Locate the cell with the specified text and output its [X, Y] center coordinate. 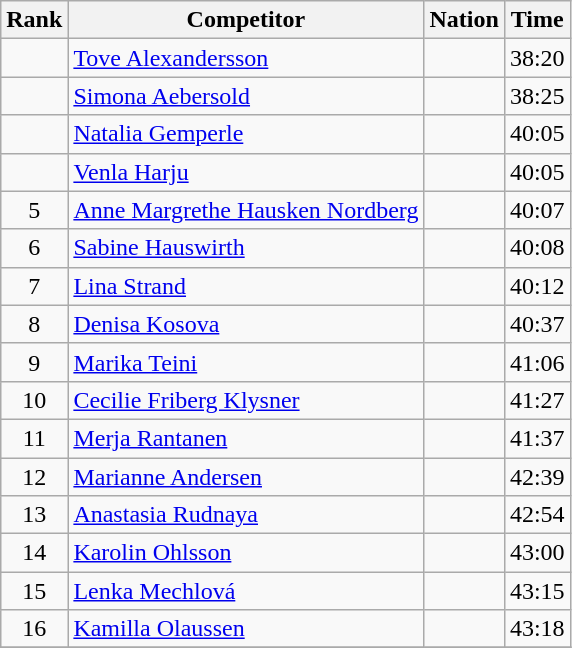
14 [34, 553]
Denisa Kosova [246, 324]
43:00 [537, 553]
Time [537, 20]
43:15 [537, 591]
13 [34, 515]
Lenka Mechlová [246, 591]
Cecilie Friberg Klysner [246, 400]
41:06 [537, 362]
Simona Aebersold [246, 96]
Nation [464, 20]
Natalia Gemperle [246, 134]
41:37 [537, 438]
42:39 [537, 477]
Merja Rantanen [246, 438]
7 [34, 286]
38:25 [537, 96]
5 [34, 210]
9 [34, 362]
11 [34, 438]
38:20 [537, 58]
40:08 [537, 248]
43:18 [537, 629]
8 [34, 324]
Venla Harju [246, 172]
40:07 [537, 210]
40:12 [537, 286]
10 [34, 400]
Marika Teini [246, 362]
42:54 [537, 515]
Kamilla Olaussen [246, 629]
Lina Strand [246, 286]
Competitor [246, 20]
Tove Alexandersson [246, 58]
Karolin Ohlsson [246, 553]
Marianne Andersen [246, 477]
Anne Margrethe Hausken Nordberg [246, 210]
41:27 [537, 400]
15 [34, 591]
Sabine Hauswirth [246, 248]
16 [34, 629]
Rank [34, 20]
12 [34, 477]
Anastasia Rudnaya [246, 515]
6 [34, 248]
40:37 [537, 324]
